Return [X, Y] of the center of cell containing provided text 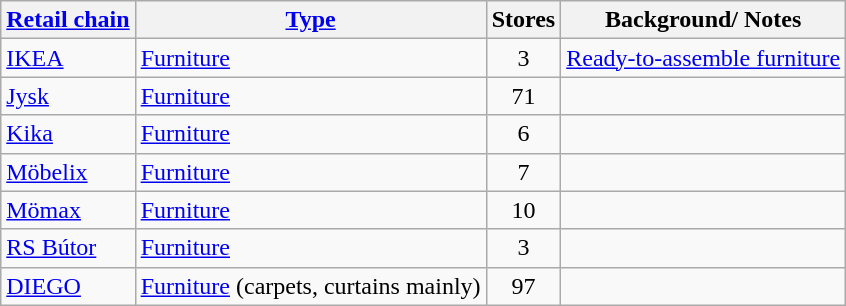
97 [524, 286]
Type [310, 20]
10 [524, 210]
IKEA [68, 58]
Stores [524, 20]
7 [524, 172]
Ready-to-assemble furniture [704, 58]
Furniture (carpets, curtains mainly) [310, 286]
RS Bútor [68, 248]
71 [524, 96]
6 [524, 134]
DIEGO [68, 286]
Background/ Notes [704, 20]
Jysk [68, 96]
Möbelix [68, 172]
Retail chain [68, 20]
Mömax [68, 210]
Kika [68, 134]
